Capture the cell that displays the provided text and extract its (X, Y) central coordinate. 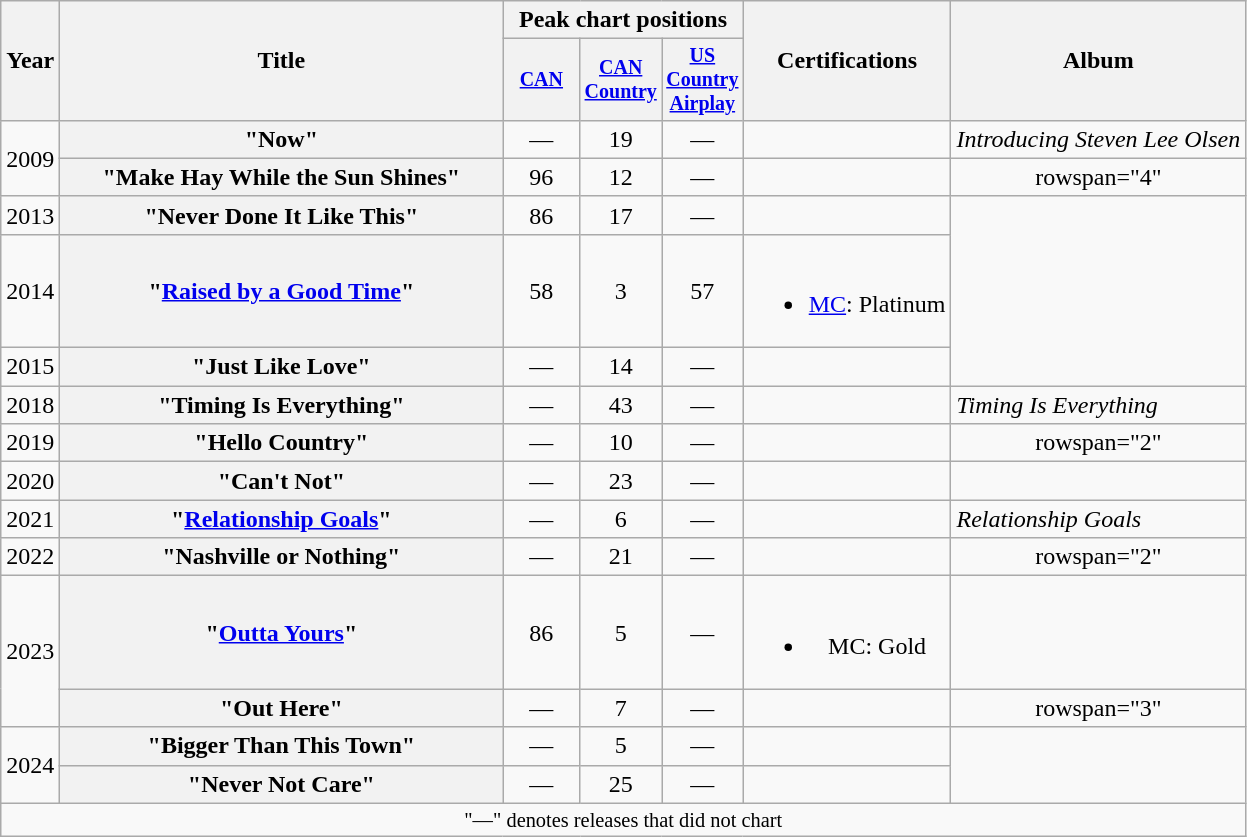
"Now" (282, 139)
"Out Here" (282, 708)
2019 (30, 443)
Relationship Goals (1098, 519)
14 (621, 367)
rowspan="3" (1098, 708)
MC: Platinum (847, 290)
CAN (542, 80)
96 (542, 177)
2018 (30, 405)
7 (621, 708)
"Bigger Than This Town" (282, 746)
"Never Done It Like This" (282, 215)
CAN Country (621, 80)
12 (621, 177)
"Outta Yours" (282, 632)
rowspan="4" (1098, 177)
"Can't Not" (282, 481)
2021 (30, 519)
MC: Gold (847, 632)
3 (621, 290)
6 (621, 519)
Peak chart positions (623, 20)
Title (282, 61)
Album (1098, 61)
"Hello Country" (282, 443)
"Never Not Care" (282, 784)
"Raised by a Good Time" (282, 290)
2009 (30, 158)
43 (621, 405)
Certifications (847, 61)
2014 (30, 290)
"Relationship Goals" (282, 519)
21 (621, 557)
Timing Is Everything (1098, 405)
2015 (30, 367)
2023 (30, 652)
"Timing Is Everything" (282, 405)
2024 (30, 765)
Introducing Steven Lee Olsen (1098, 139)
17 (621, 215)
25 (621, 784)
2020 (30, 481)
"Nashville or Nothing" (282, 557)
10 (621, 443)
Year (30, 61)
2022 (30, 557)
"Just Like Love" (282, 367)
23 (621, 481)
"Make Hay While the Sun Shines" (282, 177)
58 (542, 290)
19 (621, 139)
57 (703, 290)
US Country Airplay (703, 80)
"—" denotes releases that did not chart (624, 820)
2013 (30, 215)
